Capture the cell that displays the provided text and extract its (X, Y) central coordinate. 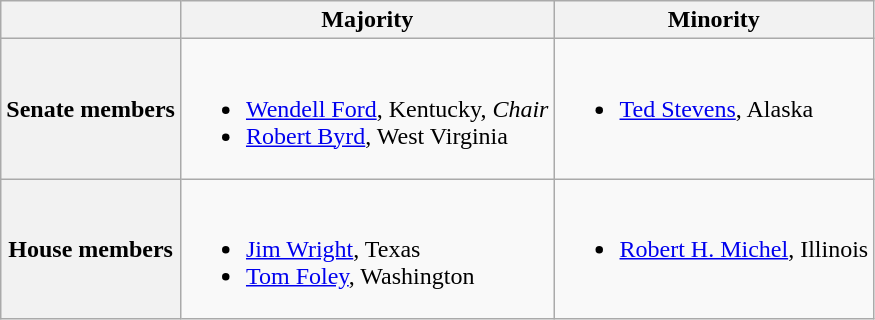
Senate members (91, 109)
Jim Wright, TexasTom Foley, Washington (367, 249)
Wendell Ford, Kentucky, ChairRobert Byrd, West Virginia (367, 109)
Minority (714, 20)
Majority (367, 20)
House members (91, 249)
Robert H. Michel, Illinois (714, 249)
Ted Stevens, Alaska (714, 109)
